Return (X, Y) of the center of cell containing provided text 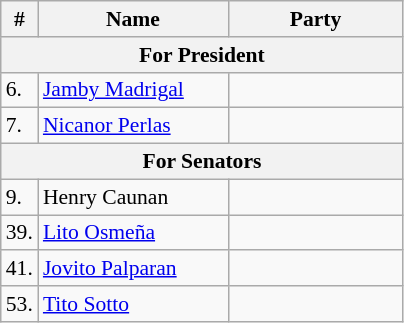
39. (20, 233)
Nicanor Perlas (133, 126)
Jamby Madrigal (133, 90)
Henry Caunan (133, 197)
Jovito Palparan (133, 269)
Lito Osmeña (133, 233)
For President (202, 55)
6. (20, 90)
9. (20, 197)
7. (20, 126)
For Senators (202, 162)
# (20, 19)
Party (316, 19)
Name (133, 19)
Tito Sotto (133, 304)
41. (20, 269)
53. (20, 304)
